Pinpoint the cell where the given text exists, returning its [X, Y] midpoint coordinate. 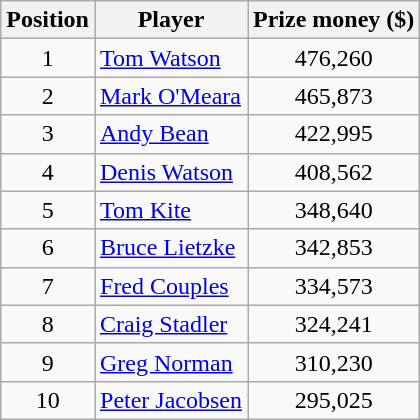
408,562 [334, 172]
6 [48, 248]
Position [48, 20]
Denis Watson [170, 172]
Bruce Lietzke [170, 248]
Mark O'Meara [170, 96]
295,025 [334, 400]
465,873 [334, 96]
Peter Jacobsen [170, 400]
324,241 [334, 324]
Prize money ($) [334, 20]
9 [48, 362]
8 [48, 324]
Craig Stadler [170, 324]
Tom Kite [170, 210]
3 [48, 134]
2 [48, 96]
7 [48, 286]
342,853 [334, 248]
4 [48, 172]
348,640 [334, 210]
Fred Couples [170, 286]
Andy Bean [170, 134]
334,573 [334, 286]
10 [48, 400]
310,230 [334, 362]
1 [48, 58]
Greg Norman [170, 362]
Player [170, 20]
422,995 [334, 134]
Tom Watson [170, 58]
476,260 [334, 58]
5 [48, 210]
